Search for the cell housing the specified text and yield its [X, Y] center coordinate. 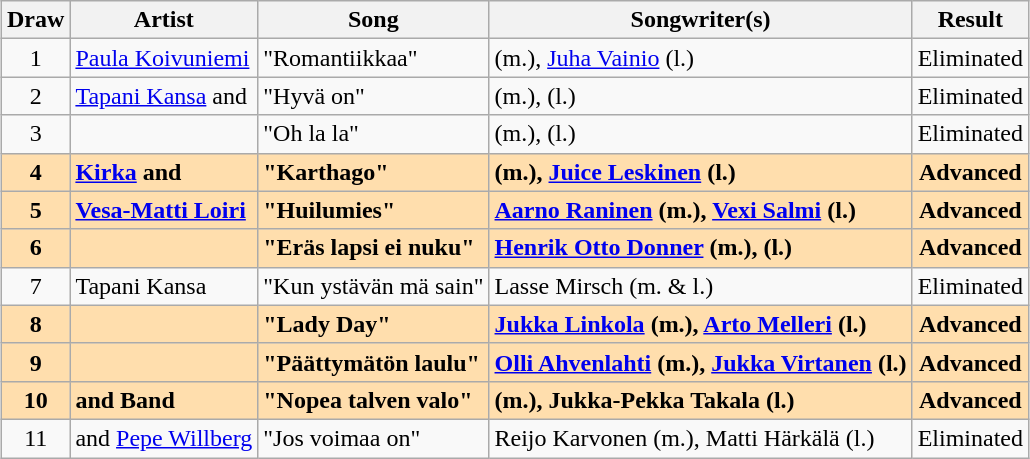
"Kun ystävän mä sain" [374, 286]
Result [970, 20]
5 [35, 210]
"Lady Day" [374, 324]
Tapani Kansa [164, 286]
Songwriter(s) [700, 20]
"Huilumies" [374, 210]
Vesa-Matti Loiri [164, 210]
Artist [164, 20]
"Jos voimaa on" [374, 438]
Lasse Mirsch (m. & l.) [700, 286]
3 [35, 134]
Jukka Linkola (m.), Arto Melleri (l.) [700, 324]
Draw [35, 20]
(m.), Juice Leskinen (l.) [700, 172]
4 [35, 172]
Kirka and [164, 172]
Tapani Kansa and [164, 96]
Song [374, 20]
"Päättymätön laulu" [374, 362]
7 [35, 286]
(m.), Jukka-Pekka Takala (l.) [700, 400]
9 [35, 362]
(m.), Juha Vainio (l.) [700, 58]
"Nopea talven valo" [374, 400]
10 [35, 400]
Reijo Karvonen (m.), Matti Härkälä (l.) [700, 438]
2 [35, 96]
8 [35, 324]
6 [35, 248]
Henrik Otto Donner (m.), (l.) [700, 248]
Aarno Raninen (m.), Vexi Salmi (l.) [700, 210]
"Romantiikkaa" [374, 58]
11 [35, 438]
"Oh la la" [374, 134]
Paula Koivuniemi [164, 58]
and Band [164, 400]
"Karthago" [374, 172]
1 [35, 58]
and Pepe Willberg [164, 438]
"Eräs lapsi ei nuku" [374, 248]
"Hyvä on" [374, 96]
Olli Ahvenlahti (m.), Jukka Virtanen (l.) [700, 362]
